Output the (x, y) coordinate of the center of the cell containing the given text.  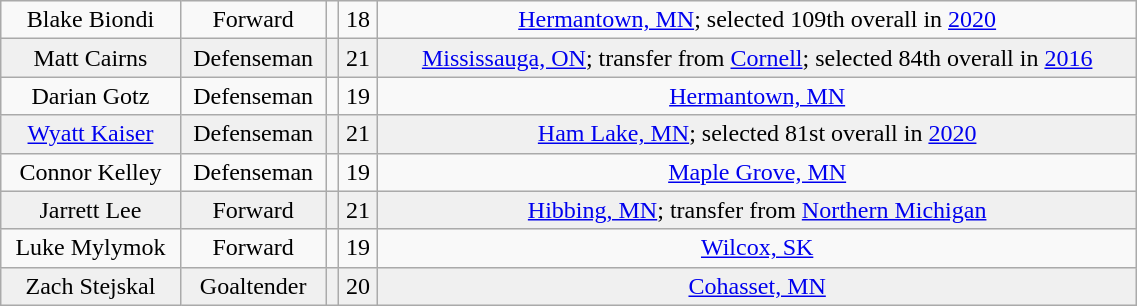
Hermantown, MN; selected 109th overall in 2020 (756, 20)
Jarrett Lee (90, 210)
Hermantown, MN (756, 96)
Wyatt Kaiser (90, 134)
Goaltender (253, 286)
Matt Cairns (90, 58)
Luke Mylymok (90, 248)
Cohasset, MN (756, 286)
Hibbing, MN; transfer from Northern Michigan (756, 210)
Darian Gotz (90, 96)
Ham Lake, MN; selected 81st overall in 2020 (756, 134)
Mississauga, ON; transfer from Cornell; selected 84th overall in 2016 (756, 58)
Maple Grove, MN (756, 172)
Connor Kelley (90, 172)
20 (358, 286)
Zach Stejskal (90, 286)
Wilcox, SK (756, 248)
18 (358, 20)
Blake Biondi (90, 20)
